Search for the cell housing the specified text and yield its (X, Y) center coordinate. 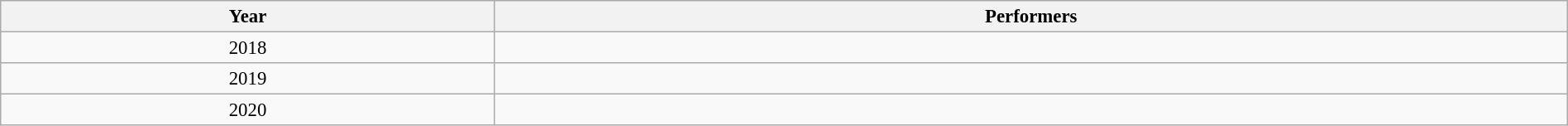
2019 (248, 79)
Performers (1030, 17)
Year (248, 17)
2018 (248, 48)
2020 (248, 110)
